Extract the [x, y] coordinate from the center of the cell holding the provided text.  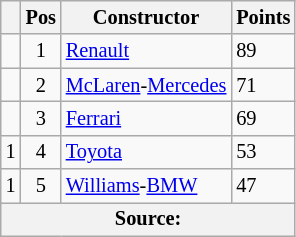
3 [41, 118]
4 [41, 152]
Ferrari [146, 118]
Williams-BMW [146, 186]
69 [263, 118]
Constructor [146, 17]
53 [263, 152]
McLaren-Mercedes [146, 85]
Pos [41, 17]
89 [263, 51]
Points [263, 17]
5 [41, 186]
47 [263, 186]
71 [263, 85]
2 [41, 85]
Toyota [146, 152]
Source: [148, 219]
Renault [146, 51]
